Identify which cell holds the provided text, then report its [X, Y] central coordinate. 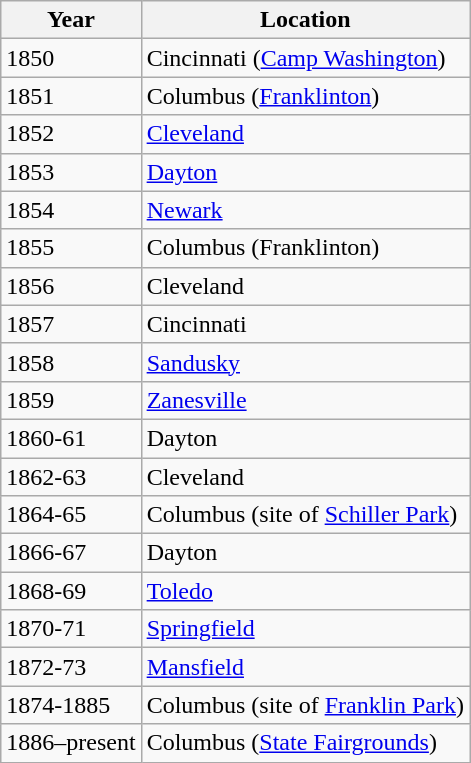
1850 [71, 58]
1852 [71, 134]
1851 [71, 96]
1874-1885 [71, 705]
1856 [71, 286]
1853 [71, 172]
1857 [71, 324]
Columbus (State Fairgrounds) [305, 743]
1858 [71, 362]
1862-63 [71, 477]
1872-73 [71, 667]
Year [71, 20]
Springfield [305, 629]
Cincinnati (Camp Washington) [305, 58]
1886–present [71, 743]
Sandusky [305, 362]
Location [305, 20]
1860-61 [71, 438]
Columbus (site of Schiller Park) [305, 515]
1859 [71, 400]
1854 [71, 210]
Cincinnati [305, 324]
Columbus (site of Franklin Park) [305, 705]
1866-67 [71, 553]
Toledo [305, 591]
1864-65 [71, 515]
1870-71 [71, 629]
1868-69 [71, 591]
Zanesville [305, 400]
Newark [305, 210]
Mansfield [305, 667]
1855 [71, 248]
